Scan for the cell matching the given text and deliver its [x, y] coordinate at center. 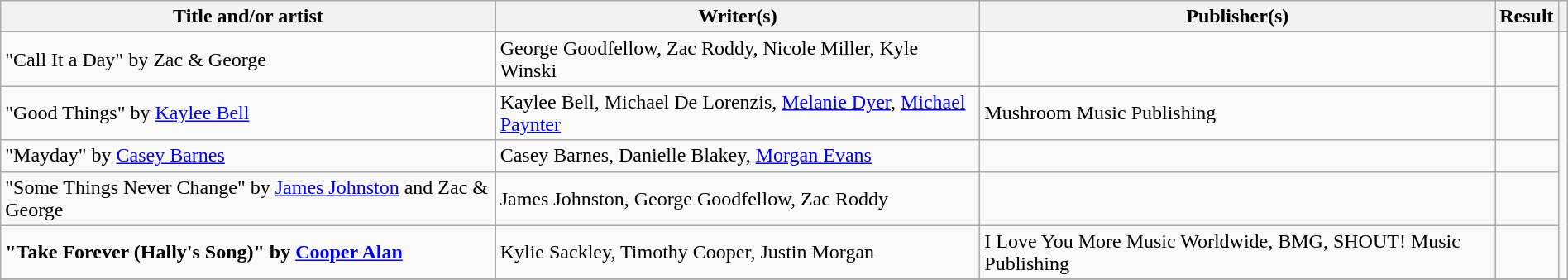
"Call It a Day" by Zac & George [248, 60]
Kylie Sackley, Timothy Cooper, Justin Morgan [738, 252]
I Love You More Music Worldwide, BMG, SHOUT! Music Publishing [1237, 252]
"Take Forever (Hally's Song)" by Cooper Alan [248, 252]
Casey Barnes, Danielle Blakey, Morgan Evans [738, 156]
Writer(s) [738, 17]
Kaylee Bell, Michael De Lorenzis, Melanie Dyer, Michael Paynter [738, 113]
"Good Things" by Kaylee Bell [248, 113]
Publisher(s) [1237, 17]
"Some Things Never Change" by James Johnston and Zac & George [248, 199]
James Johnston, George Goodfellow, Zac Roddy [738, 199]
Result [1527, 17]
George Goodfellow, Zac Roddy, Nicole Miller, Kyle Winski [738, 60]
Mushroom Music Publishing [1237, 113]
"Mayday" by Casey Barnes [248, 156]
Title and/or artist [248, 17]
